Capture the cell that displays the provided text and extract its [X, Y] central coordinate. 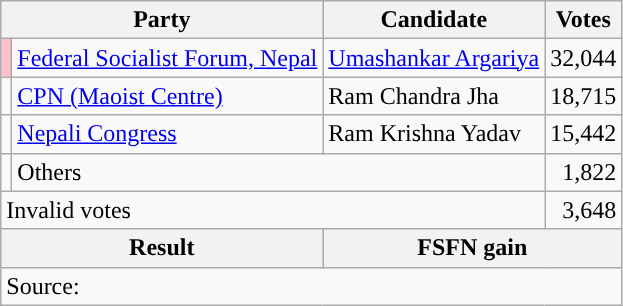
Ram Krishna Yadav [434, 134]
15,442 [584, 134]
3,648 [584, 210]
18,715 [584, 96]
Nepali Congress [168, 134]
32,044 [584, 58]
Others [278, 172]
Invalid votes [273, 210]
Federal Socialist Forum, Nepal [168, 58]
Source: [312, 286]
FSFN gain [472, 248]
CPN (Maoist Centre) [168, 96]
Ram Chandra Jha [434, 96]
Votes [584, 20]
1,822 [584, 172]
Umashankar Argariya [434, 58]
Result [162, 248]
Candidate [434, 20]
Party [162, 20]
